Detect which cell encompasses the target text, then output its (x, y) center coordinate. 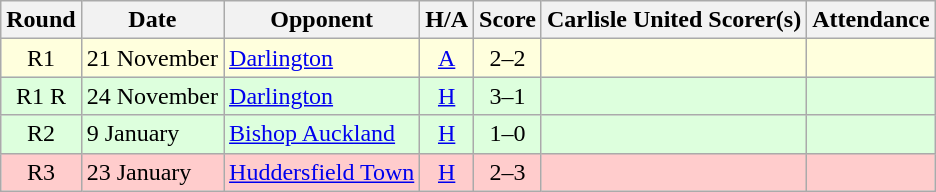
Carlisle United Scorer(s) (674, 20)
Bishop Auckland (322, 134)
A (447, 58)
R1 (41, 58)
2–3 (508, 172)
23 January (152, 172)
2–2 (508, 58)
R1 R (41, 96)
1–0 (508, 134)
Score (508, 20)
Opponent (322, 20)
9 January (152, 134)
Attendance (871, 20)
Date (152, 20)
R2 (41, 134)
Huddersfield Town (322, 172)
R3 (41, 172)
H/A (447, 20)
21 November (152, 58)
24 November (152, 96)
3–1 (508, 96)
Round (41, 20)
